Pinpoint the cell where the given text exists, returning its (X, Y) midpoint coordinate. 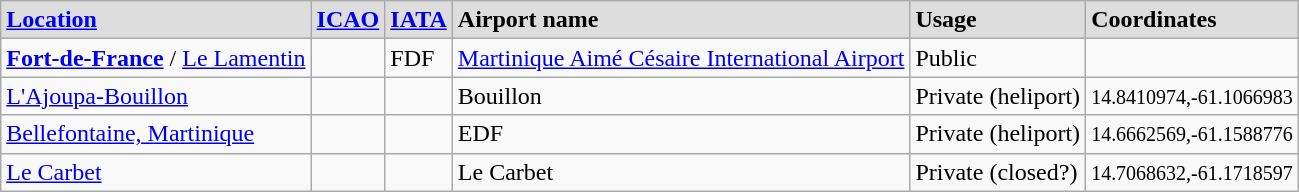
Bellefontaine, Martinique (156, 134)
14.6662569,-61.1588776 (1192, 134)
Fort-de-France / Le Lamentin (156, 58)
L'Ajoupa-Bouillon (156, 96)
Public (998, 58)
Private (closed?) (998, 172)
Bouillon (681, 96)
Coordinates (1192, 20)
IATA (419, 20)
EDF (681, 134)
Location (156, 20)
Martinique Aimé Césaire International Airport (681, 58)
14.7068632,-61.1718597 (1192, 172)
Usage (998, 20)
FDF (419, 58)
ICAO (348, 20)
14.8410974,-61.1066983 (1192, 96)
Airport name (681, 20)
